Locate the cell with the specified text and output its (X, Y) center coordinate. 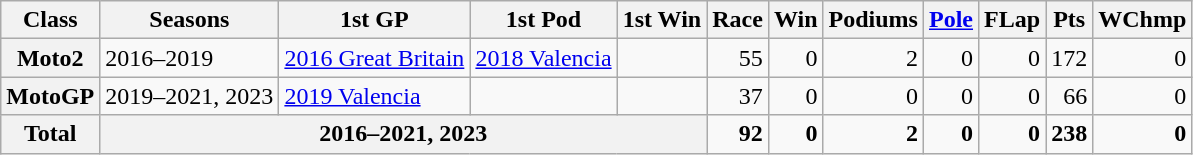
172 (1070, 58)
37 (738, 96)
1st Pod (544, 20)
Class (50, 20)
2016–2021, 2023 (404, 134)
Race (738, 20)
MotoGP (50, 96)
66 (1070, 96)
2016 Great Britain (374, 58)
2019–2021, 2023 (190, 96)
Win (796, 20)
Moto2 (50, 58)
FLap (1012, 20)
1st Win (662, 20)
238 (1070, 134)
1st GP (374, 20)
55 (738, 58)
2019 Valencia (374, 96)
Total (50, 134)
Pole (950, 20)
2018 Valencia (544, 58)
Pts (1070, 20)
Podiums (873, 20)
2016–2019 (190, 58)
WChmp (1142, 20)
92 (738, 134)
Seasons (190, 20)
